Determine the [x, y] coordinate at the center of the cell enclosing the given text.  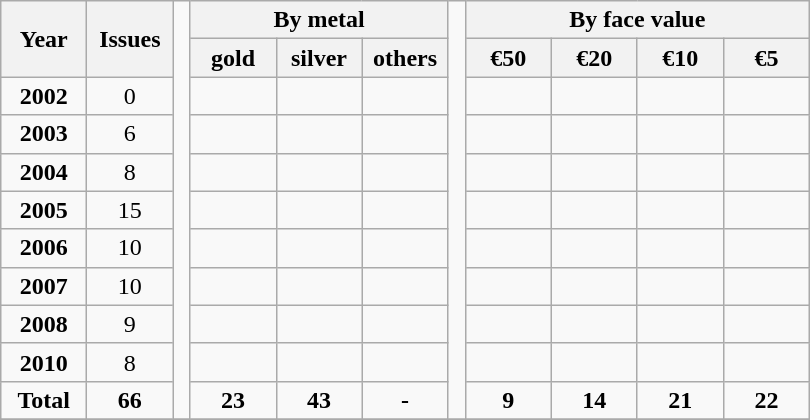
43 [319, 400]
22 [766, 400]
14 [594, 400]
66 [130, 400]
€20 [594, 58]
2003 [44, 134]
By metal [319, 20]
23 [233, 400]
By face value [637, 20]
2005 [44, 210]
€50 [508, 58]
Year [44, 39]
Total [44, 400]
- [405, 400]
gold [233, 58]
0 [130, 96]
15 [130, 210]
2010 [44, 362]
€5 [766, 58]
Issues [130, 39]
others [405, 58]
21 [680, 400]
2006 [44, 248]
6 [130, 134]
2002 [44, 96]
2007 [44, 286]
€10 [680, 58]
2008 [44, 324]
silver [319, 58]
2004 [44, 172]
